Capture the cell that displays the provided text and extract its (X, Y) central coordinate. 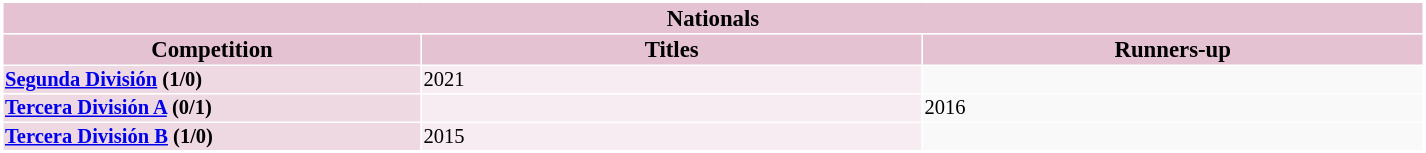
Tercera División B (1/0) (212, 136)
2016 (1173, 108)
2015 (672, 136)
Competition (212, 50)
Titles (672, 50)
Tercera División A (0/1) (212, 108)
Runners-up (1173, 50)
Segunda División (1/0) (212, 79)
Nationals (713, 18)
2021 (672, 79)
